Extract the [x, y] coordinate from the center of the cell holding the provided text.  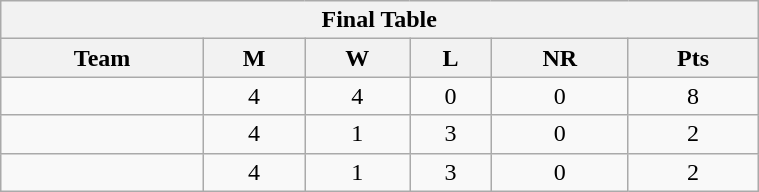
L [450, 58]
Pts [692, 58]
M [254, 58]
8 [692, 96]
Final Table [380, 20]
NR [560, 58]
Team [102, 58]
W [358, 58]
